Extract the (x, y) coordinate from the center of the cell holding the provided text.  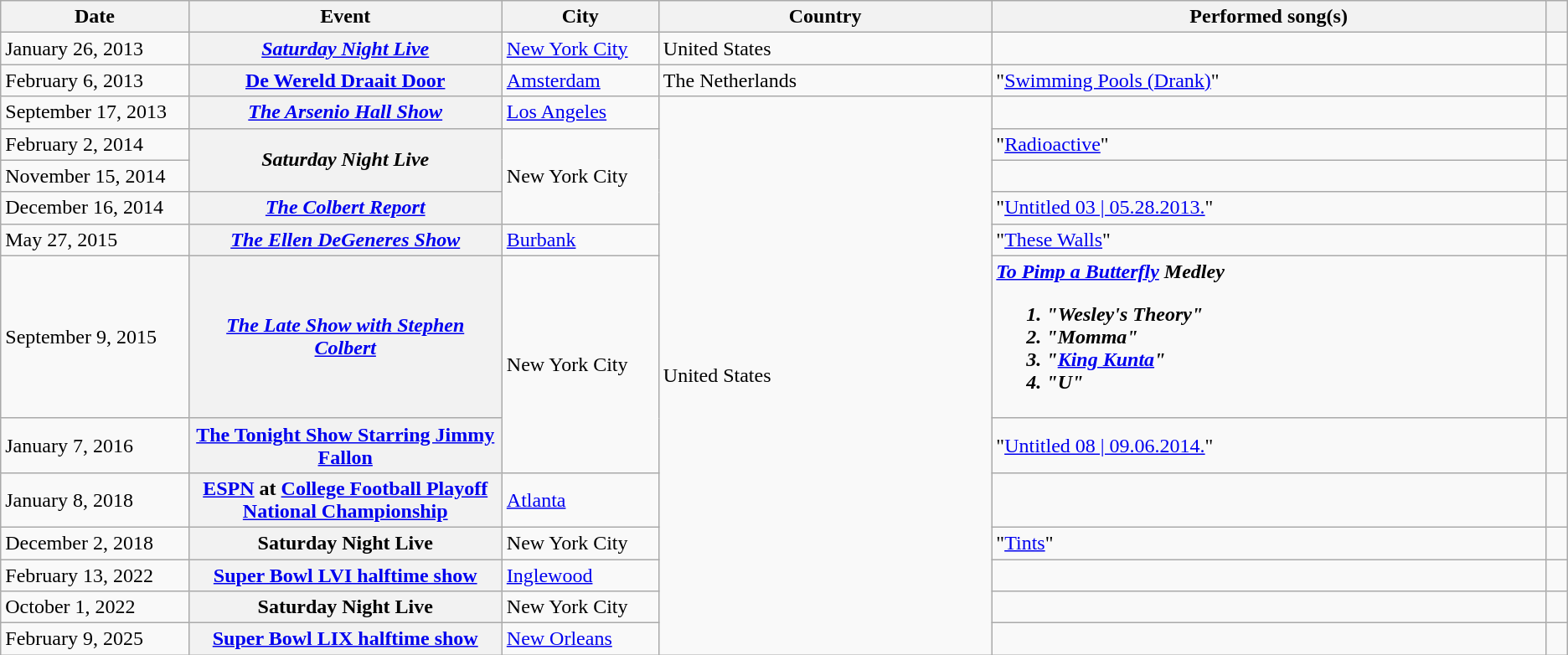
"Untitled 08 | 09.06.2014." (1269, 446)
Date (95, 17)
Country (825, 17)
Los Angeles (580, 112)
February 9, 2025 (95, 639)
The Ellen DeGeneres Show (345, 240)
February 13, 2022 (95, 575)
To Pimp a Butterfly Medley"Wesley's Theory""Momma""King Kunta""U" (1269, 337)
January 26, 2013 (95, 49)
Burbank (580, 240)
January 7, 2016 (95, 446)
October 1, 2022 (95, 607)
January 8, 2018 (95, 499)
De Wereld Draait Door (345, 80)
December 2, 2018 (95, 543)
Performed song(s) (1269, 17)
Amsterdam (580, 80)
December 16, 2014 (95, 208)
November 15, 2014 (95, 176)
The Arsenio Hall Show (345, 112)
Super Bowl LIX halftime show (345, 639)
September 9, 2015 (95, 337)
"Untitled 03 | 05.28.2013." (1269, 208)
The Colbert Report (345, 208)
City (580, 17)
Event (345, 17)
May 27, 2015 (95, 240)
"Tints" (1269, 543)
February 2, 2014 (95, 144)
Inglewood (580, 575)
"Radioactive" (1269, 144)
The Tonight Show Starring Jimmy Fallon (345, 446)
New Orleans (580, 639)
"Swimming Pools (Drank)" (1269, 80)
The Netherlands (825, 80)
September 17, 2013 (95, 112)
"These Walls" (1269, 240)
The Late Show with Stephen Colbert (345, 337)
Super Bowl LVI halftime show (345, 575)
ESPN at College Football Playoff National Championship (345, 499)
February 6, 2013 (95, 80)
Atlanta (580, 499)
